From the cell containing the given text, extract its center point as [X, Y] coordinate. 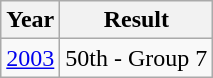
Year [30, 20]
Result [136, 20]
50th - Group 7 [136, 58]
2003 [30, 58]
